Locate the cell with the specified text and output its (x, y) center coordinate. 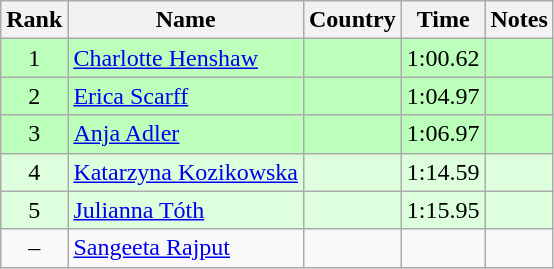
Time (443, 20)
Rank (34, 20)
1:15.95 (443, 210)
1:04.97 (443, 96)
Julianna Tóth (186, 210)
Sangeeta Rajput (186, 248)
Country (352, 20)
Notes (519, 20)
1:00.62 (443, 58)
Erica Scarff (186, 96)
– (34, 248)
Anja Adler (186, 134)
1:06.97 (443, 134)
Charlotte Henshaw (186, 58)
5 (34, 210)
1:14.59 (443, 172)
Katarzyna Kozikowska (186, 172)
Name (186, 20)
2 (34, 96)
4 (34, 172)
3 (34, 134)
1 (34, 58)
